Capture the cell that displays the provided text and extract its [X, Y] central coordinate. 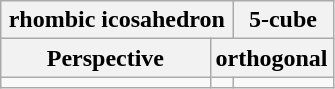
orthogonal [272, 58]
5-cube [283, 20]
rhombic icosahedron [117, 20]
Perspective [106, 58]
